Return the [X, Y] coordinate for the center point of the cell that contains the specified text.  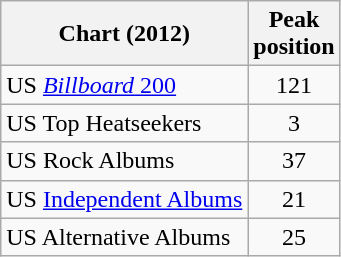
37 [294, 161]
21 [294, 199]
25 [294, 237]
US Billboard 200 [124, 85]
US Top Heatseekers [124, 123]
Peakposition [294, 34]
US Alternative Albums [124, 237]
3 [294, 123]
Chart (2012) [124, 34]
US Rock Albums [124, 161]
US Independent Albums [124, 199]
121 [294, 85]
